Provide the [x, y] coordinate of the cell's center where the given text is located.  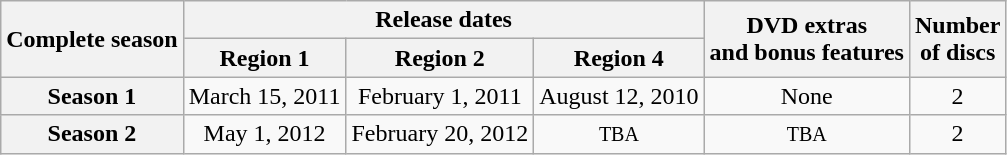
Region 1 [264, 58]
Season 1 [92, 96]
Release dates [444, 20]
Season 2 [92, 134]
February 1, 2011 [440, 96]
February 20, 2012 [440, 134]
Complete season [92, 39]
Region 4 [619, 58]
May 1, 2012 [264, 134]
March 15, 2011 [264, 96]
Numberof discs [957, 39]
Region 2 [440, 58]
DVD extrasand bonus features [806, 39]
None [806, 96]
August 12, 2010 [619, 96]
